Detect which cell encompasses the target text, then output its [x, y] center coordinate. 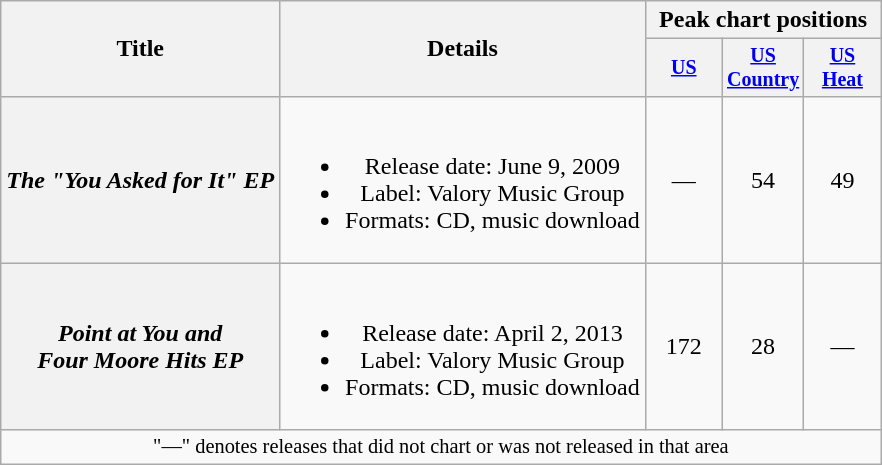
Release date: April 2, 2013Label: Valory Music GroupFormats: CD, music download [463, 346]
49 [842, 180]
USHeat [842, 68]
28 [763, 346]
Peak chart positions [763, 20]
"—" denotes releases that did not chart or was not released in that area [441, 447]
Title [140, 49]
The "You Asked for It" EP [140, 180]
54 [763, 180]
Point at You andFour Moore Hits EP [140, 346]
US Country [763, 68]
172 [684, 346]
Details [463, 49]
US [684, 68]
Release date: June 9, 2009Label: Valory Music GroupFormats: CD, music download [463, 180]
